Detect which cell encompasses the target text, then output its (X, Y) center coordinate. 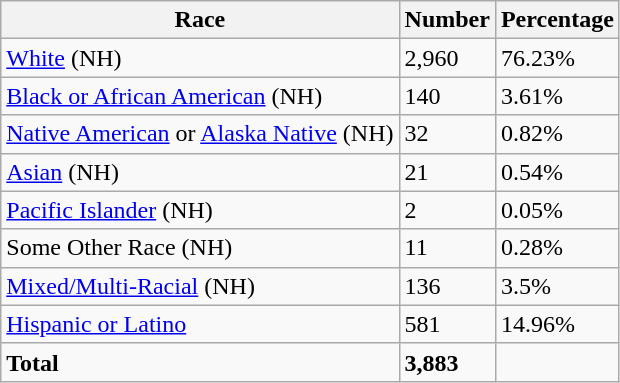
Total (200, 362)
0.28% (557, 248)
Number (447, 20)
Black or African American (NH) (200, 96)
11 (447, 248)
Hispanic or Latino (200, 324)
581 (447, 324)
Pacific Islander (NH) (200, 210)
3,883 (447, 362)
21 (447, 172)
Mixed/Multi-Racial (NH) (200, 286)
2 (447, 210)
Asian (NH) (200, 172)
3.61% (557, 96)
0.82% (557, 134)
14.96% (557, 324)
Native American or Alaska Native (NH) (200, 134)
3.5% (557, 286)
Race (200, 20)
76.23% (557, 58)
140 (447, 96)
Percentage (557, 20)
White (NH) (200, 58)
Some Other Race (NH) (200, 248)
2,960 (447, 58)
0.54% (557, 172)
0.05% (557, 210)
32 (447, 134)
136 (447, 286)
